Identify which cell holds the provided text, then report its (x, y) central coordinate. 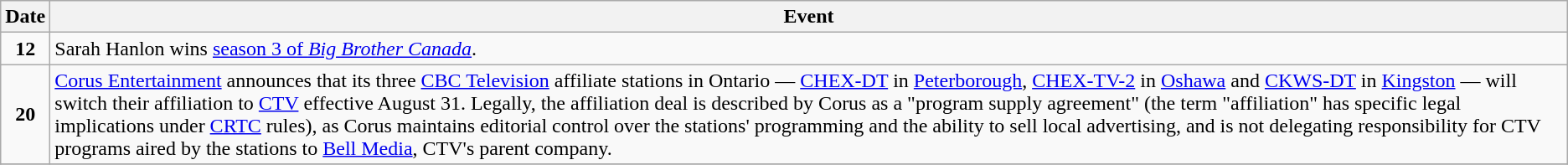
12 (25, 49)
Sarah Hanlon wins season 3 of Big Brother Canada. (809, 49)
Date (25, 17)
Event (809, 17)
20 (25, 114)
